Return the (x, y) coordinate for the center point of the cell that contains the specified text.  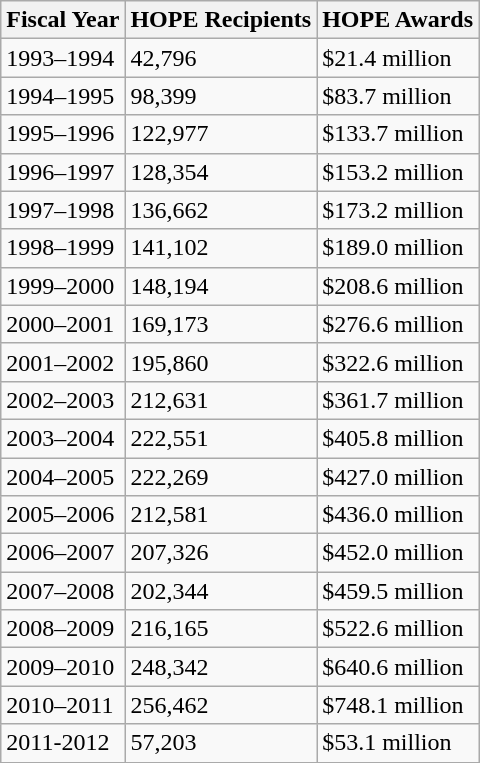
2009–2010 (63, 667)
$53.1 million (398, 743)
$361.7 million (398, 400)
2000–2001 (63, 324)
2005–2006 (63, 515)
128,354 (221, 172)
222,551 (221, 438)
$452.0 million (398, 553)
2003–2004 (63, 438)
248,342 (221, 667)
$459.5 million (398, 591)
$427.0 million (398, 477)
Fiscal Year (63, 20)
212,581 (221, 515)
$189.0 million (398, 248)
$748.1 million (398, 705)
2008–2009 (63, 629)
1996–1997 (63, 172)
HOPE Awards (398, 20)
195,860 (221, 362)
$208.6 million (398, 286)
2007–2008 (63, 591)
1993–1994 (63, 58)
2006–2007 (63, 553)
2010–2011 (63, 705)
$436.0 million (398, 515)
212,631 (221, 400)
207,326 (221, 553)
122,977 (221, 134)
2011-2012 (63, 743)
$153.2 million (398, 172)
1999–2000 (63, 286)
1997–1998 (63, 210)
$405.8 million (398, 438)
148,194 (221, 286)
98,399 (221, 96)
$83.7 million (398, 96)
$276.6 million (398, 324)
$522.6 million (398, 629)
$21.4 million (398, 58)
222,269 (221, 477)
1994–1995 (63, 96)
1995–1996 (63, 134)
2004–2005 (63, 477)
2002–2003 (63, 400)
256,462 (221, 705)
$640.6 million (398, 667)
42,796 (221, 58)
216,165 (221, 629)
1998–1999 (63, 248)
202,344 (221, 591)
$173.2 million (398, 210)
57,203 (221, 743)
2001–2002 (63, 362)
169,173 (221, 324)
141,102 (221, 248)
$322.6 million (398, 362)
HOPE Recipients (221, 20)
136,662 (221, 210)
$133.7 million (398, 134)
